Pinpoint the cell where the given text exists, returning its [X, Y] midpoint coordinate. 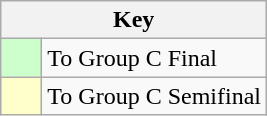
Key [134, 20]
To Group C Final [154, 58]
To Group C Semifinal [154, 96]
